Identify which cell holds the provided text, then report its (X, Y) central coordinate. 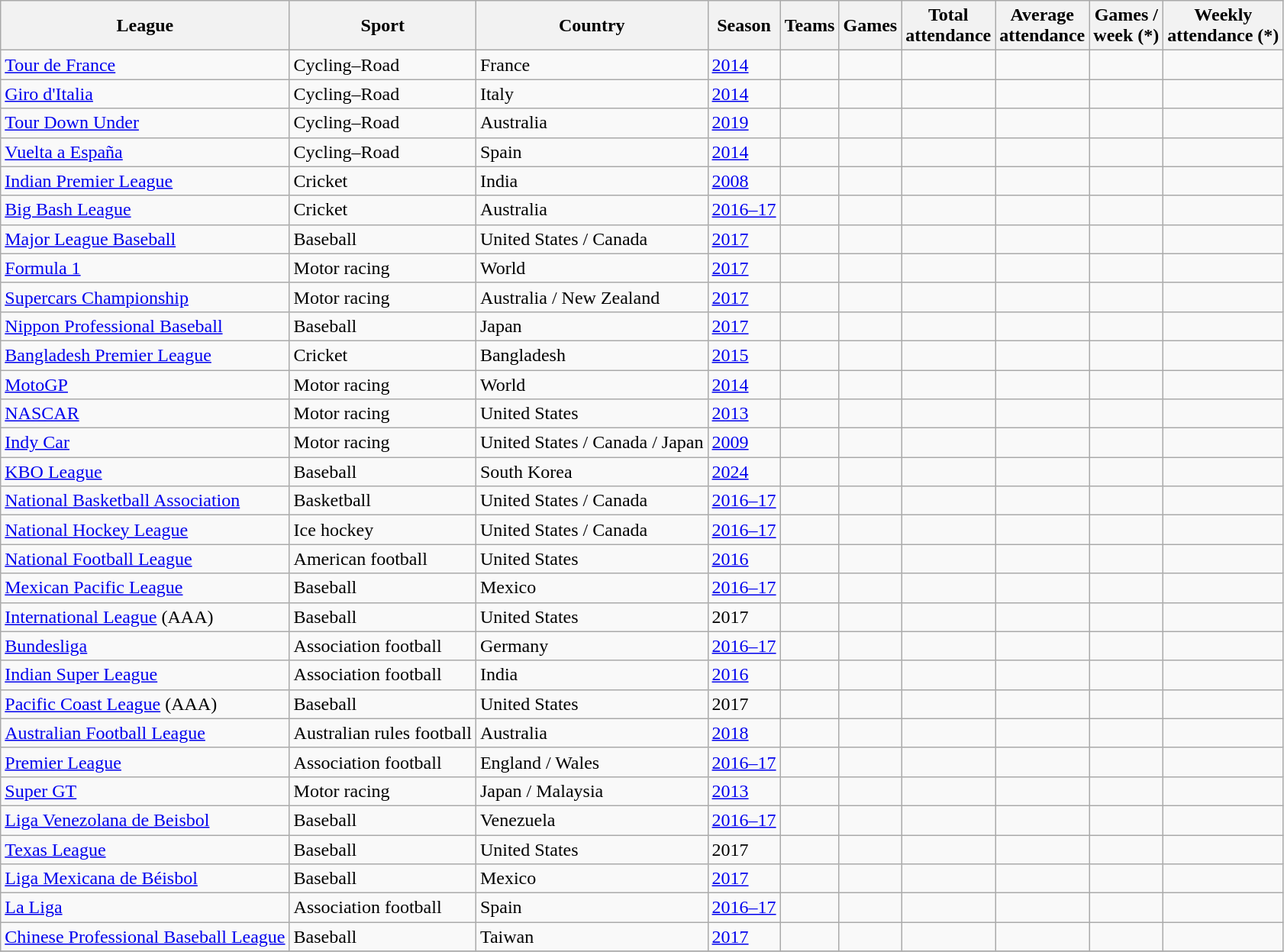
National Hockey League (145, 530)
Indian Premier League (145, 181)
Bangladesh (592, 355)
Games / week (*) (1127, 26)
2008 (744, 181)
Australia / New Zealand (592, 297)
Vuelta a España (145, 152)
Big Bash League (145, 210)
Season (744, 26)
Supercars Championship (145, 297)
Chinese Professional Baseball League (145, 937)
NASCAR (145, 414)
Germany (592, 646)
Venezuela (592, 820)
Bundesliga (145, 646)
American football (382, 559)
France (592, 65)
2018 (744, 733)
Averageattendance (1043, 26)
Japan / Malaysia (592, 791)
Basketball (382, 501)
Major League Baseball (145, 239)
2024 (744, 472)
Indy Car (145, 443)
Texas League (145, 850)
United States / Canada / Japan (592, 443)
Liga Venezolana de Beisbol (145, 820)
League (145, 26)
2009 (744, 443)
Taiwan (592, 937)
International League (AAA) (145, 617)
Ice hockey (382, 530)
Liga Mexicana de Béisbol (145, 879)
2015 (744, 355)
2019 (744, 123)
KBO League (145, 472)
Australian rules football (382, 733)
Weekly attendance (*) (1223, 26)
Pacific Coast League (AAA) (145, 704)
Premier League (145, 762)
Nippon Professional Baseball (145, 326)
La Liga (145, 908)
Indian Super League (145, 675)
Italy (592, 94)
Teams (809, 26)
National Football League (145, 559)
National Basketball Association (145, 501)
England / Wales (592, 762)
Bangladesh Premier League (145, 355)
Tour de France (145, 65)
Mexican Pacific League (145, 588)
South Korea (592, 472)
Super GT (145, 791)
Australian Football League (145, 733)
Japan (592, 326)
Sport (382, 26)
Formula 1 (145, 268)
Country (592, 26)
Tour Down Under (145, 123)
MotoGP (145, 384)
Giro d'Italia (145, 94)
Games (870, 26)
Total attendance (948, 26)
